Output the [X, Y] coordinate of the center of the cell containing the given text.  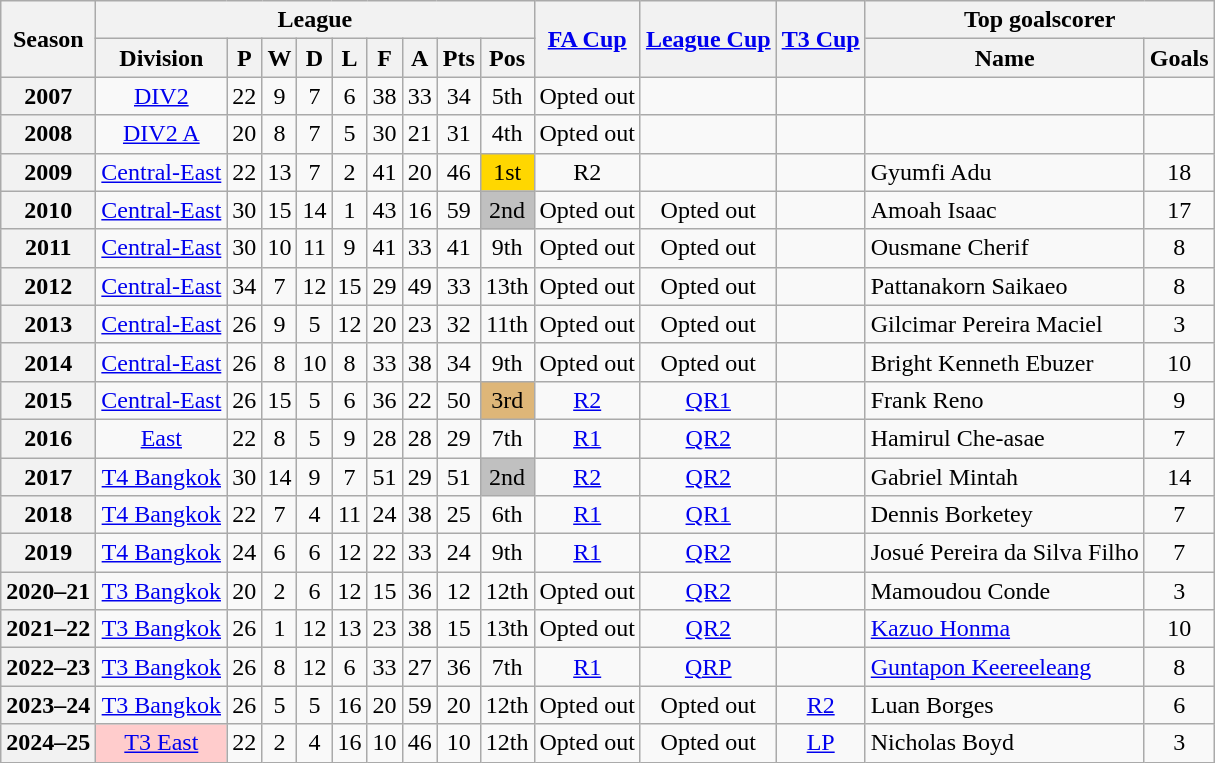
DIV2 A [162, 134]
Gyumfi Adu [1004, 172]
F [384, 58]
Gilcimar Pereira Maciel [1004, 324]
2008 [48, 134]
A [420, 58]
50 [458, 400]
17 [1179, 210]
18 [1179, 172]
5th [507, 96]
31 [458, 134]
FA Cup [587, 39]
2016 [48, 438]
4th [507, 134]
P [244, 58]
Pattanakorn Saikaeo [1004, 286]
Luan Borges [1004, 705]
2009 [48, 172]
6th [507, 515]
3rd [507, 400]
Dennis Borketey [1004, 515]
Frank Reno [1004, 400]
T3 Cup [820, 39]
LP [820, 743]
2018 [48, 515]
Top goalscorer [1040, 20]
Pos [507, 58]
2012 [48, 286]
1st [507, 172]
Goals [1179, 58]
2022–23 [48, 667]
Nicholas Boyd [1004, 743]
DIV2 [162, 96]
2017 [48, 477]
League Cup [708, 39]
2021–22 [48, 629]
D [314, 58]
2023–24 [48, 705]
43 [384, 210]
2014 [48, 362]
Amoah Isaac [1004, 210]
Bright Kenneth Ebuzer [1004, 362]
Ousmane Cherif [1004, 248]
L [350, 58]
2024–25 [48, 743]
Kazuo Honma [1004, 629]
2011 [48, 248]
W [280, 58]
T3 East [162, 743]
21 [420, 134]
Gabriel Mintah [1004, 477]
Guntapon Keereeleang [1004, 667]
Josué Pereira da Silva Filho [1004, 553]
2019 [48, 553]
2007 [48, 96]
Season [48, 39]
32 [458, 324]
QRP [708, 667]
Pts [458, 58]
Division [162, 58]
25 [458, 515]
2010 [48, 210]
East [162, 438]
Name [1004, 58]
2020–21 [48, 591]
27 [420, 667]
49 [420, 286]
Hamirul Che-asae [1004, 438]
League [315, 20]
2015 [48, 400]
11th [507, 324]
Mamoudou Conde [1004, 591]
2013 [48, 324]
